Search for the cell housing the specified text and yield its (X, Y) center coordinate. 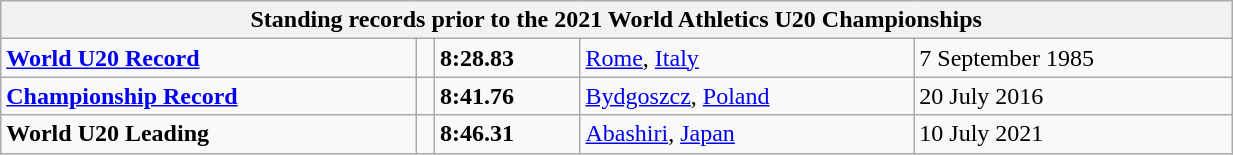
20 July 2016 (1073, 96)
10 July 2021 (1073, 134)
Rome, Italy (747, 58)
8:41.76 (507, 96)
Bydgoszcz, Poland (747, 96)
8:28.83 (507, 58)
Standing records prior to the 2021 World Athletics U20 Championships (616, 20)
Abashiri, Japan (747, 134)
8:46.31 (507, 134)
World U20 Record (208, 58)
World U20 Leading (208, 134)
7 September 1985 (1073, 58)
Championship Record (208, 96)
